Locate the cell with the specified text and output its (X, Y) center coordinate. 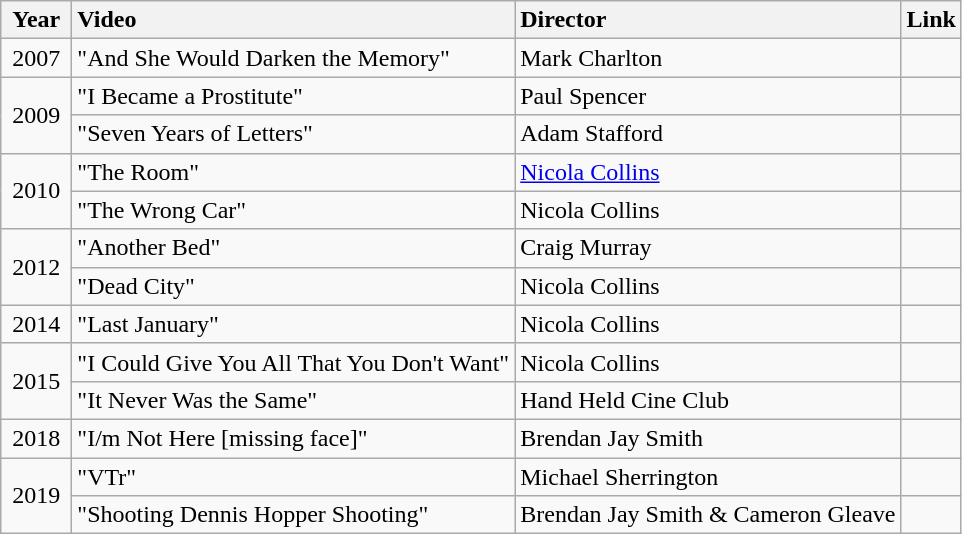
Brendan Jay Smith (708, 438)
"Shooting Dennis Hopper Shooting" (294, 515)
Director (708, 20)
"And She Would Darken the Memory" (294, 58)
Year (36, 20)
2012 (36, 267)
"Seven Years of Letters" (294, 134)
"I Could Give You All That You Don't Want" (294, 362)
"The Wrong Car" (294, 210)
2010 (36, 191)
"Another Bed" (294, 248)
2018 (36, 438)
Brendan Jay Smith & Cameron Gleave (708, 515)
Link (931, 20)
Mark Charlton (708, 58)
"Last January" (294, 324)
"It Never Was the Same" (294, 400)
"I/m Not Here [missing face]" (294, 438)
Adam Stafford (708, 134)
Video (294, 20)
Michael Sherrington (708, 477)
2019 (36, 496)
"VTr" (294, 477)
2007 (36, 58)
"The Room" (294, 172)
"I Became a Prostitute" (294, 96)
2014 (36, 324)
Hand Held Cine Club (708, 400)
"Dead City" (294, 286)
Craig Murray (708, 248)
2009 (36, 115)
Paul Spencer (708, 96)
2015 (36, 381)
